Output the (X, Y) coordinate of the center of the cell containing the given text.  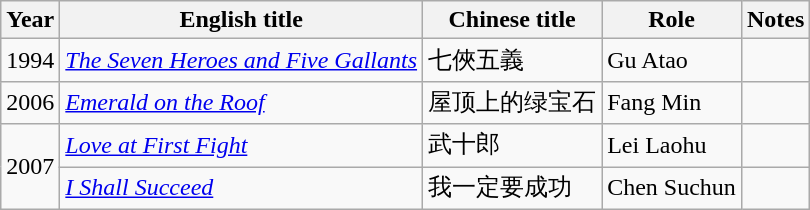
我一定要成功 (512, 188)
七俠五義 (512, 60)
2007 (30, 166)
Love at First Fight (242, 146)
Notes (775, 20)
Fang Min (672, 102)
1994 (30, 60)
I Shall Succeed (242, 188)
Role (672, 20)
武十郎 (512, 146)
Lei Laohu (672, 146)
The Seven Heroes and Five Gallants (242, 60)
English title (242, 20)
Gu Atao (672, 60)
Chinese title (512, 20)
2006 (30, 102)
Chen Suchun (672, 188)
Emerald on the Roof (242, 102)
屋顶上的绿宝石 (512, 102)
Year (30, 20)
